Extract the [X, Y] coordinate from the center of the cell holding the provided text.  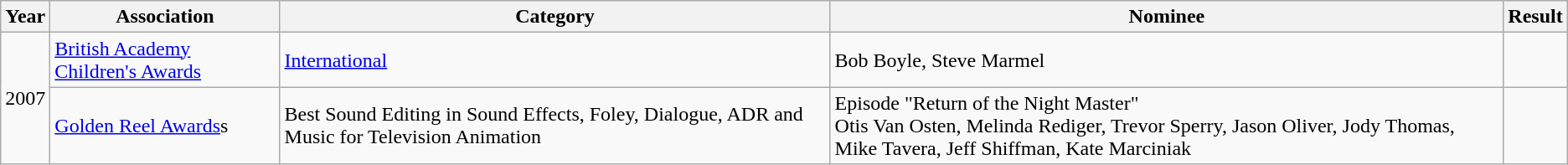
Golden Reel Awardss [165, 126]
Bob Boyle, Steve Marmel [1167, 60]
2007 [25, 99]
Category [554, 17]
Year [25, 17]
Association [165, 17]
Nominee [1167, 17]
International [554, 60]
British Academy Children's Awards [165, 60]
Result [1535, 17]
Best Sound Editing in Sound Effects, Foley, Dialogue, ADR and Music for Television Animation [554, 126]
